Extract the (X, Y) coordinate from the center of the cell holding the provided text.  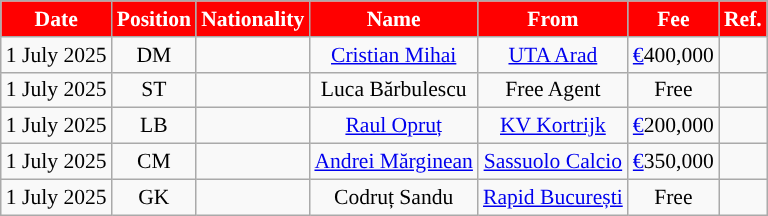
€400,000 (674, 55)
Free Agent (553, 90)
€200,000 (674, 126)
Raul Opruț (394, 126)
DM (154, 55)
Position (154, 19)
Nationality (252, 19)
LB (154, 126)
Sassuolo Calcio (553, 162)
Luca Bărbulescu (394, 90)
Andrei Mărginean (394, 162)
Cristian Mihai (394, 55)
UTA Arad (553, 55)
Date (56, 19)
Fee (674, 19)
Name (394, 19)
Ref. (743, 19)
Codruț Sandu (394, 197)
From (553, 19)
€350,000 (674, 162)
ST (154, 90)
Rapid București (553, 197)
KV Kortrijk (553, 126)
GK (154, 197)
CM (154, 162)
